Capture the cell that displays the provided text and extract its [X, Y] central coordinate. 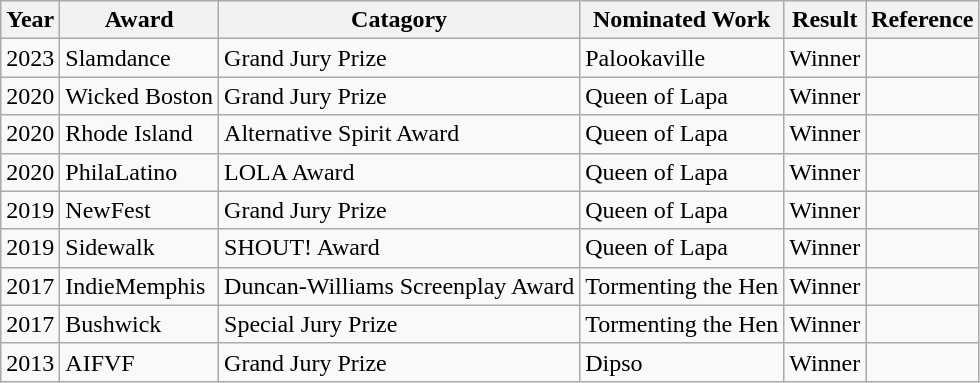
PhilaLatino [140, 172]
Duncan-Williams Screenplay Award [400, 286]
Nominated Work [682, 20]
2023 [30, 58]
Year [30, 20]
Bushwick [140, 324]
Palookaville [682, 58]
Sidewalk [140, 248]
AIFVF [140, 362]
Slamdance [140, 58]
2013 [30, 362]
LOLA Award [400, 172]
Wicked Boston [140, 96]
Reference [922, 20]
Rhode Island [140, 134]
IndieMemphis [140, 286]
SHOUT! Award [400, 248]
Award [140, 20]
Alternative Spirit Award [400, 134]
Dipso [682, 362]
NewFest [140, 210]
Catagory [400, 20]
Result [825, 20]
Special Jury Prize [400, 324]
